Detect which cell encompasses the target text, then output its [X, Y] center coordinate. 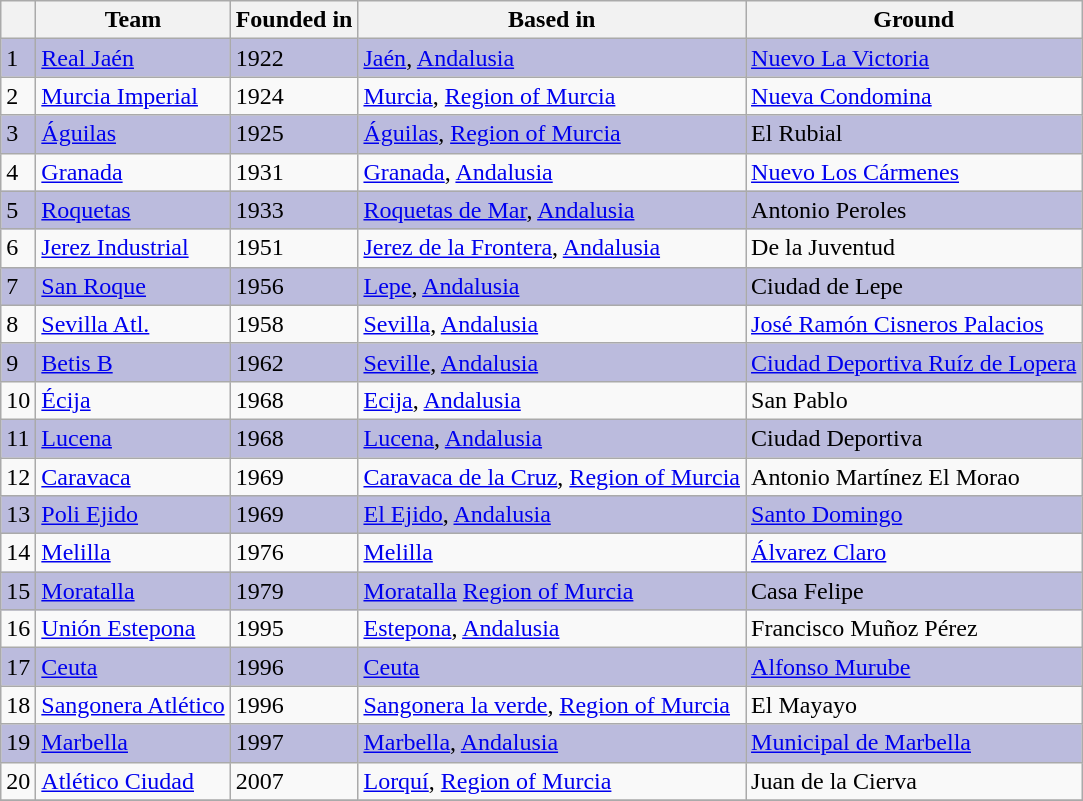
1933 [294, 210]
1958 [294, 324]
Nuevo La Victoria [914, 58]
Nuevo Los Cármenes [914, 172]
1962 [294, 362]
8 [18, 324]
Nueva Condomina [914, 96]
Granada, Andalusia [552, 172]
Murcia Imperial [133, 96]
Écija [133, 400]
6 [18, 248]
3 [18, 134]
Roquetas [133, 210]
Ecija, Andalusia [552, 400]
4 [18, 172]
Marbella [133, 743]
1956 [294, 286]
1924 [294, 96]
Jaén, Andalusia [552, 58]
1922 [294, 58]
Atlético Ciudad [133, 781]
Murcia, Region of Murcia [552, 96]
2007 [294, 781]
Seville, Andalusia [552, 362]
Ciudad de Lepe [914, 286]
Sevilla, Andalusia [552, 324]
El Rubial [914, 134]
13 [18, 515]
Caravaca [133, 477]
18 [18, 705]
Founded in [294, 20]
Lorquí, Region of Murcia [552, 781]
16 [18, 629]
Sevilla Atl. [133, 324]
Betis B [133, 362]
15 [18, 591]
Antonio Martínez El Morao [914, 477]
Jerez de la Frontera, Andalusia [552, 248]
9 [18, 362]
Estepona, Andalusia [552, 629]
Lepe, Andalusia [552, 286]
Águilas, Region of Murcia [552, 134]
Based in [552, 20]
1931 [294, 172]
Moratalla Region of Murcia [552, 591]
Águilas [133, 134]
Caravaca de la Cruz, Region of Murcia [552, 477]
Santo Domingo [914, 515]
1997 [294, 743]
1995 [294, 629]
Juan de la Cierva [914, 781]
Moratalla [133, 591]
Álvarez Claro [914, 553]
De la Juventud [914, 248]
17 [18, 667]
Francisco Muñoz Pérez [914, 629]
20 [18, 781]
Poli Ejido [133, 515]
José Ramón Cisneros Palacios [914, 324]
1 [18, 58]
1979 [294, 591]
10 [18, 400]
San Pablo [914, 400]
El Ejido, Andalusia [552, 515]
2 [18, 96]
1951 [294, 248]
5 [18, 210]
Roquetas de Mar, Andalusia [552, 210]
El Mayayo [914, 705]
1925 [294, 134]
11 [18, 438]
Ciudad Deportiva Ruíz de Lopera [914, 362]
Granada [133, 172]
7 [18, 286]
Lucena [133, 438]
19 [18, 743]
Jerez Industrial [133, 248]
Unión Estepona [133, 629]
Antonio Peroles [914, 210]
Real Jaén [133, 58]
Lucena, Andalusia [552, 438]
14 [18, 553]
12 [18, 477]
Marbella, Andalusia [552, 743]
Sangonera la verde, Region of Murcia [552, 705]
Team [133, 20]
Municipal de Marbella [914, 743]
Ciudad Deportiva [914, 438]
1976 [294, 553]
Sangonera Atlético [133, 705]
San Roque [133, 286]
Alfonso Murube [914, 667]
Casa Felipe [914, 591]
Ground [914, 20]
